Identify which cell holds the provided text, then report its [X, Y] central coordinate. 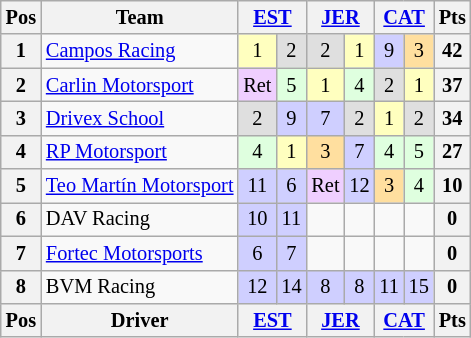
14 [291, 287]
Carlin Motorsport [140, 85]
DAV Racing [140, 219]
BVM Racing [140, 287]
Campos Racing [140, 51]
37 [452, 85]
Teo Martín Motorsport [140, 186]
15 [419, 287]
Team [140, 17]
Fortec Motorsports [140, 253]
RP Motorsport [140, 152]
Driver [140, 320]
27 [452, 152]
34 [452, 118]
42 [452, 51]
Drivex School [140, 118]
